Scan for the cell matching the given text and deliver its [X, Y] coordinate at center. 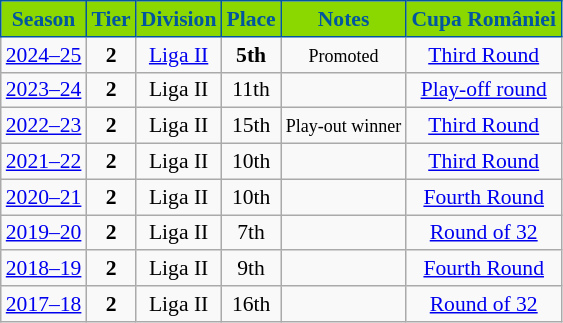
Play-off round [484, 90]
2021–22 [44, 162]
Cupa României [484, 19]
7th [250, 233]
Season [44, 19]
9th [250, 269]
Promoted [344, 55]
16th [250, 304]
15th [250, 126]
Notes [344, 19]
Place [250, 19]
2019–20 [44, 233]
5th [250, 55]
Division [179, 19]
Play-out winner [344, 126]
11th [250, 90]
Tier [110, 19]
2018–19 [44, 269]
2020–21 [44, 197]
2022–23 [44, 126]
2017–18 [44, 304]
2024–25 [44, 55]
2023–24 [44, 90]
